Output the [X, Y] coordinate of the center of the cell containing the given text.  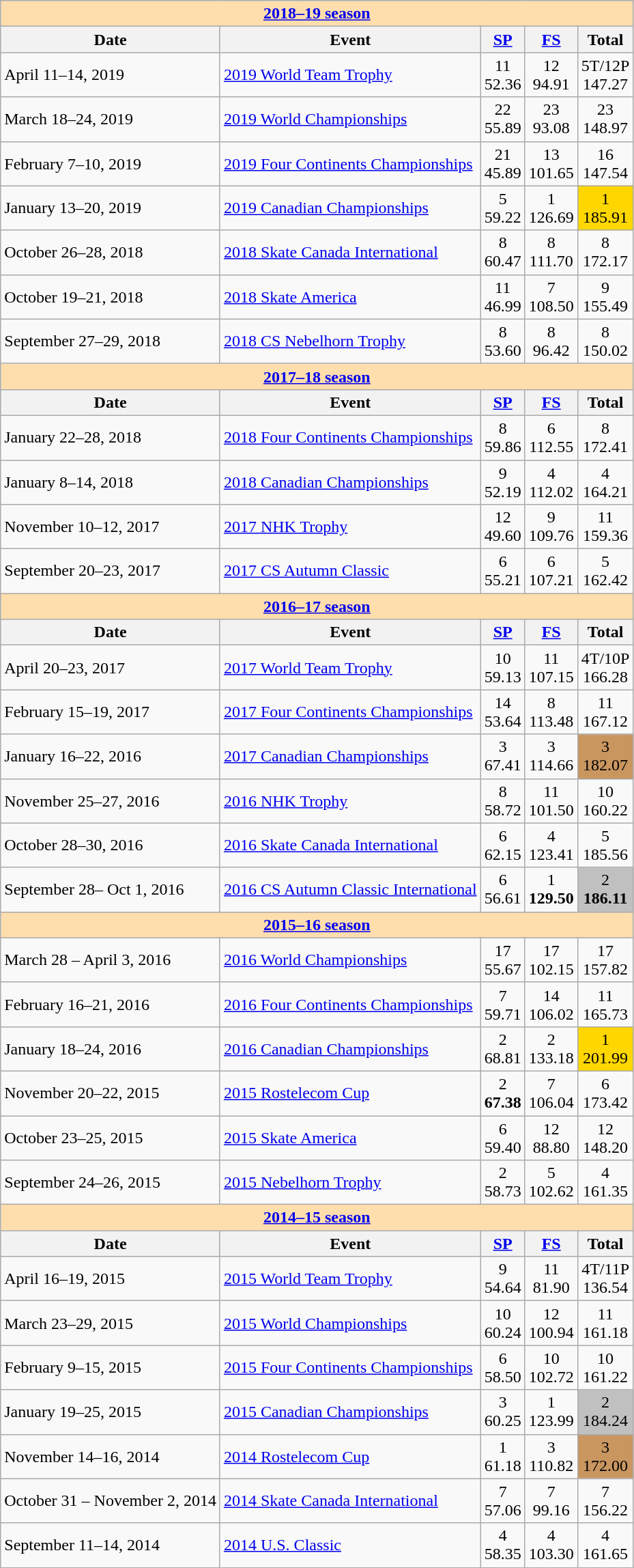
2018 Four Continents Championships [350, 437]
8 150.02 [605, 341]
2015 Rostelecom Cup [350, 1093]
2016 World Championships [350, 960]
February 7–10, 2019 [111, 164]
January 18–24, 2016 [111, 1049]
September 28– Oct 1, 2016 [111, 889]
8 53.60 [502, 341]
October 19–21, 2018 [111, 296]
3 67.41 [502, 757]
2014–15 season [317, 1218]
2017 CS Autumn Classic [350, 571]
8 59.86 [502, 437]
February 15–19, 2017 [111, 712]
1 129.50 [551, 889]
2017 Four Continents Championships [350, 712]
12 94.91 [551, 75]
April 11–14, 2019 [111, 75]
8 172.17 [605, 253]
9 155.49 [605, 296]
2018 Skate America [350, 296]
2018 Skate Canada International [350, 253]
2014 U.S. Classic [350, 1545]
October 31 – November 2, 2014 [111, 1501]
2017 Canadian Championships [350, 757]
March 18–24, 2019 [111, 119]
11 52.36 [502, 75]
October 23–25, 2015 [111, 1138]
2015 Skate America [350, 1138]
2015 Four Continents Championships [350, 1367]
14 53.64 [502, 712]
2016 NHK Trophy [350, 800]
2018 CS Nebelhorn Trophy [350, 341]
1 126.69 [551, 208]
3 182.07 [605, 757]
2017–18 season [317, 376]
11 167.12 [605, 712]
November 25–27, 2016 [111, 800]
2014 Rostelecom Cup [350, 1456]
9 54.64 [502, 1278]
21 45.89 [502, 164]
12 88.80 [551, 1138]
2015 World Team Trophy [350, 1278]
16 147.54 [605, 164]
4 58.35 [502, 1545]
January 13–20, 2019 [111, 208]
22 55.89 [502, 119]
1 185.91 [605, 208]
5 185.56 [605, 845]
2 58.73 [502, 1183]
3 110.82 [551, 1456]
April 20–23, 2017 [111, 668]
6 62.15 [502, 845]
7 108.50 [551, 296]
8 60.47 [502, 253]
1 61.18 [502, 1456]
7 59.71 [502, 1004]
3 60.25 [502, 1412]
6 107.21 [551, 571]
4T/10P 166.28 [605, 668]
10 59.13 [502, 668]
5 102.62 [551, 1183]
7 156.22 [605, 1501]
February 16–21, 2016 [111, 1004]
2015 Nebelhorn Trophy [350, 1183]
5 162.42 [605, 571]
8 113.48 [551, 712]
2019 World Team Trophy [350, 75]
6 173.42 [605, 1093]
April 16–19, 2015 [111, 1278]
11 101.50 [551, 800]
2 133.18 [551, 1049]
March 28 – April 3, 2016 [111, 960]
2015 Canadian Championships [350, 1412]
2014 Skate Canada International [350, 1501]
2 186.11 [605, 889]
2015–16 season [317, 925]
11 165.73 [605, 1004]
2019 World Championships [350, 119]
3 114.66 [551, 757]
November 10–12, 2017 [111, 527]
8 111.70 [551, 253]
10 160.22 [605, 800]
17 157.82 [605, 960]
2018–19 season [317, 14]
14 106.02 [551, 1004]
2 67.38 [502, 1093]
2019 Four Continents Championships [350, 164]
9 109.76 [551, 527]
January 22–28, 2018 [111, 437]
2016 Canadian Championships [350, 1049]
November 20–22, 2015 [111, 1093]
2016–17 season [317, 606]
6 58.50 [502, 1367]
4 164.21 [605, 482]
17 102.15 [551, 960]
11 46.99 [502, 296]
6 56.61 [502, 889]
4 123.41 [551, 845]
11 81.90 [551, 1278]
2 68.81 [502, 1049]
March 23–29, 2015 [111, 1324]
September 27–29, 2018 [111, 341]
4T/11P 136.54 [605, 1278]
September 20–23, 2017 [111, 571]
8 96.42 [551, 341]
10 161.22 [605, 1367]
2017 World Team Trophy [350, 668]
11 107.15 [551, 668]
September 11–14, 2014 [111, 1545]
1 123.99 [551, 1412]
23 93.08 [551, 119]
8 172.41 [605, 437]
10 60.24 [502, 1324]
17 55.67 [502, 960]
6 59.40 [502, 1138]
6 55.21 [502, 571]
January 16–22, 2016 [111, 757]
7 57.06 [502, 1501]
7 99.16 [551, 1501]
January 19–25, 2015 [111, 1412]
4 103.30 [551, 1545]
12 148.20 [605, 1138]
2 184.24 [605, 1412]
12 49.60 [502, 527]
2017 NHK Trophy [350, 527]
1 201.99 [605, 1049]
11 161.18 [605, 1324]
5 59.22 [502, 208]
2015 World Championships [350, 1324]
13 101.65 [551, 164]
2016 Four Continents Championships [350, 1004]
11 159.36 [605, 527]
November 14–16, 2014 [111, 1456]
12 100.94 [551, 1324]
3 172.00 [605, 1456]
6 112.55 [551, 437]
8 58.72 [502, 800]
4 112.02 [551, 482]
4 161.65 [605, 1545]
January 8–14, 2018 [111, 482]
October 28–30, 2016 [111, 845]
2019 Canadian Championships [350, 208]
5T/12P 147.27 [605, 75]
February 9–15, 2015 [111, 1367]
4 161.35 [605, 1183]
9 52.19 [502, 482]
7 106.04 [551, 1093]
10 102.72 [551, 1367]
October 26–28, 2018 [111, 253]
September 24–26, 2015 [111, 1183]
2016 Skate Canada International [350, 845]
23 148.97 [605, 119]
2018 Canadian Championships [350, 482]
2016 CS Autumn Classic International [350, 889]
